Return the [X, Y] coordinate for the center point of the cell that contains the specified text.  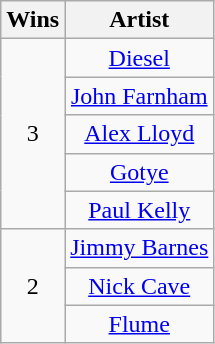
Gotye [140, 172]
Flume [140, 324]
2 [33, 286]
Wins [33, 20]
3 [33, 134]
Nick Cave [140, 286]
John Farnham [140, 96]
Alex Lloyd [140, 134]
Diesel [140, 58]
Paul Kelly [140, 210]
Jimmy Barnes [140, 248]
Artist [140, 20]
